Return [x, y] of the center of cell containing provided text 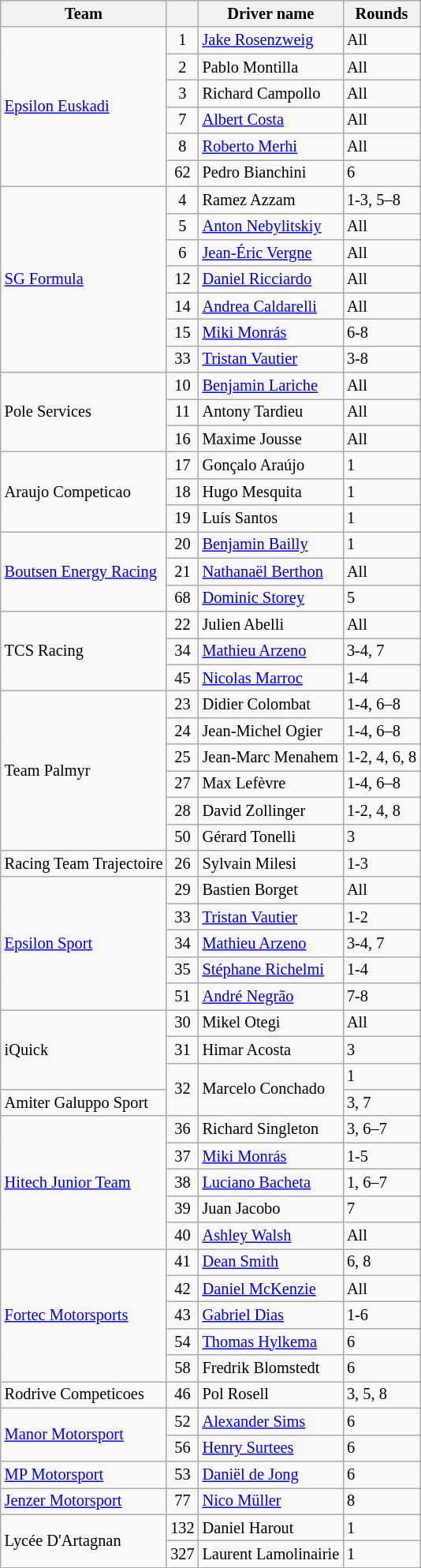
36 [182, 1129]
40 [182, 1236]
15 [182, 332]
Epsilon Euskadi [84, 107]
6-8 [382, 332]
Fredrik Blomstedt [271, 1368]
Fortec Motorsports [84, 1315]
Team [84, 13]
7-8 [382, 997]
Jenzer Motorsport [84, 1501]
iQuick [84, 1050]
Henry Surtees [271, 1448]
46 [182, 1394]
Jean-Éric Vergne [271, 253]
Pol Rosell [271, 1394]
2 [182, 67]
50 [182, 837]
14 [182, 306]
Daniel McKenzie [271, 1289]
3, 5, 8 [382, 1394]
3-8 [382, 359]
Richard Singleton [271, 1129]
André Negrão [271, 997]
Sylvain Milesi [271, 863]
54 [182, 1342]
Richard Campollo [271, 93]
Araujo Competicao [84, 491]
1-3, 5–8 [382, 200]
1, 6–7 [382, 1182]
Hugo Mesquita [271, 492]
1-5 [382, 1156]
27 [182, 784]
Gabriel Dias [271, 1315]
Gérard Tonelli [271, 837]
Nico Müller [271, 1501]
Benjamin Bailly [271, 544]
Team Palmyr [84, 770]
Julien Abelli [271, 624]
Jake Rosenzweig [271, 40]
56 [182, 1448]
Marcelo Conchado [271, 1089]
Himar Acosta [271, 1050]
52 [182, 1421]
4 [182, 200]
Alexander Sims [271, 1421]
37 [182, 1156]
58 [182, 1368]
SG Formula [84, 279]
Hitech Junior Team [84, 1182]
TCS Racing [84, 650]
Nicolas Marroc [271, 678]
Driver name [271, 13]
Roberto Merhi [271, 147]
Luciano Bacheta [271, 1182]
MP Motorsport [84, 1474]
Daniël de Jong [271, 1474]
Albert Costa [271, 120]
Didier Colombat [271, 704]
Stéphane Richelmi [271, 970]
45 [182, 678]
Rounds [382, 13]
Andrea Caldarelli [271, 306]
Amiter Galuppo Sport [84, 1102]
Gonçalo Araújo [271, 465]
Mikel Otegi [271, 1023]
16 [182, 439]
1-2, 4, 8 [382, 810]
Laurent Lamolinairie [271, 1554]
1-6 [382, 1315]
David Zollinger [271, 810]
77 [182, 1501]
18 [182, 492]
Ashley Walsh [271, 1236]
Antony Tardieu [271, 412]
12 [182, 279]
Juan Jacobo [271, 1209]
35 [182, 970]
132 [182, 1528]
10 [182, 386]
38 [182, 1182]
24 [182, 731]
Boutsen Energy Racing [84, 571]
31 [182, 1050]
Benjamin Lariche [271, 386]
Anton Nebylitskiy [271, 226]
Epsilon Sport [84, 943]
42 [182, 1289]
23 [182, 704]
20 [182, 544]
39 [182, 1209]
Bastien Borget [271, 890]
Dominic Storey [271, 598]
Jean-Marc Menahem [271, 758]
1-3 [382, 863]
68 [182, 598]
Luís Santos [271, 518]
Nathanaël Berthon [271, 571]
Manor Motorsport [84, 1435]
30 [182, 1023]
53 [182, 1474]
19 [182, 518]
11 [182, 412]
Pedro Bianchini [271, 173]
Maxime Jousse [271, 439]
Daniel Ricciardo [271, 279]
Thomas Hylkema [271, 1342]
Lycée D'Artagnan [84, 1540]
327 [182, 1554]
32 [182, 1089]
Ramez Azzam [271, 200]
51 [182, 997]
43 [182, 1315]
Jean-Michel Ogier [271, 731]
41 [182, 1262]
1-2 [382, 917]
22 [182, 624]
6, 8 [382, 1262]
1-2, 4, 6, 8 [382, 758]
Pole Services [84, 412]
Racing Team Trajectoire [84, 863]
62 [182, 173]
3, 7 [382, 1102]
Rodrive Competicoes [84, 1394]
Pablo Montilla [271, 67]
17 [182, 465]
Dean Smith [271, 1262]
Daniel Harout [271, 1528]
26 [182, 863]
29 [182, 890]
3, 6–7 [382, 1129]
25 [182, 758]
28 [182, 810]
Max Lefèvre [271, 784]
21 [182, 571]
